Pinpoint the cell where the given text exists, returning its [x, y] midpoint coordinate. 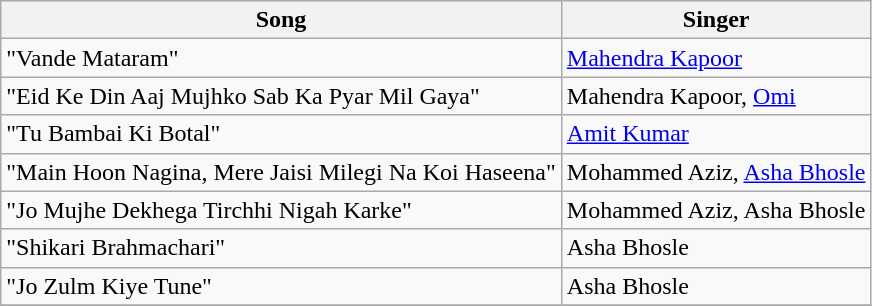
"Eid Ke Din Aaj Mujhko Sab Ka Pyar Mil Gaya" [282, 96]
"Jo Zulm Kiye Tune" [282, 286]
"Vande Mataram" [282, 58]
Mahendra Kapoor [716, 58]
Mahendra Kapoor, Omi [716, 96]
"Main Hoon Nagina, Mere Jaisi Milegi Na Koi Haseena" [282, 172]
"Shikari Brahmachari" [282, 248]
Amit Kumar [716, 134]
Singer [716, 20]
"Tu Bambai Ki Botal" [282, 134]
Song [282, 20]
"Jo Mujhe Dekhega Tirchhi Nigah Karke" [282, 210]
